Output the (x, y) coordinate of the center of the cell containing the given text.  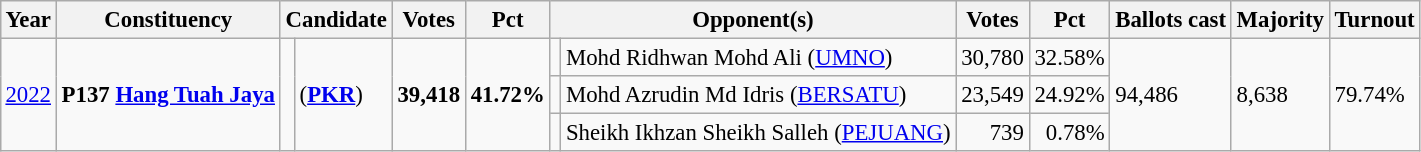
39,418 (428, 94)
32.58% (1070, 57)
2022 (28, 94)
Year (28, 20)
Mohd Ridhwan Mohd Ali (UMNO) (758, 57)
79.74% (1374, 94)
739 (992, 133)
Opponent(s) (753, 20)
P137 Hang Tuah Jaya (168, 94)
23,549 (992, 95)
Ballots cast (1170, 20)
(PKR) (343, 94)
Majority (1280, 20)
8,638 (1280, 94)
41.72% (508, 94)
30,780 (992, 57)
Constituency (168, 20)
Turnout (1374, 20)
0.78% (1070, 133)
Sheikh Ikhzan Sheikh Salleh (PEJUANG) (758, 133)
Mohd Azrudin Md Idris (BERSATU) (758, 95)
Candidate (336, 20)
94,486 (1170, 94)
24.92% (1070, 95)
